Pinpoint the cell where the given text exists, returning its (x, y) midpoint coordinate. 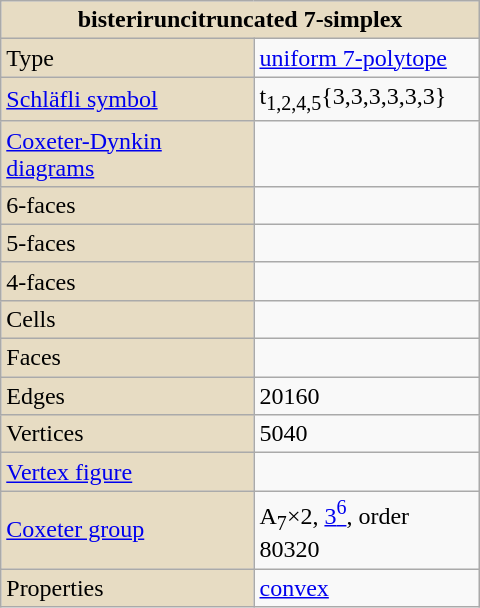
Edges (128, 396)
uniform 7-polytope (366, 58)
Faces (128, 358)
Type (128, 58)
5-faces (128, 243)
20160 (366, 396)
5040 (366, 434)
Properties (128, 588)
convex (366, 588)
t1,2,4,5{3,3,3,3,3,3} (366, 99)
Schläfli symbol (128, 99)
A7×2, 36, order 80320 (366, 530)
4-faces (128, 281)
bisteriruncitruncated 7-simplex (240, 20)
Cells (128, 319)
Vertex figure (128, 472)
Coxeter-Dynkin diagrams (128, 154)
Coxeter group (128, 530)
Vertices (128, 434)
6-faces (128, 205)
